Return the (X, Y) coordinate for the center point of the cell that contains the specified text.  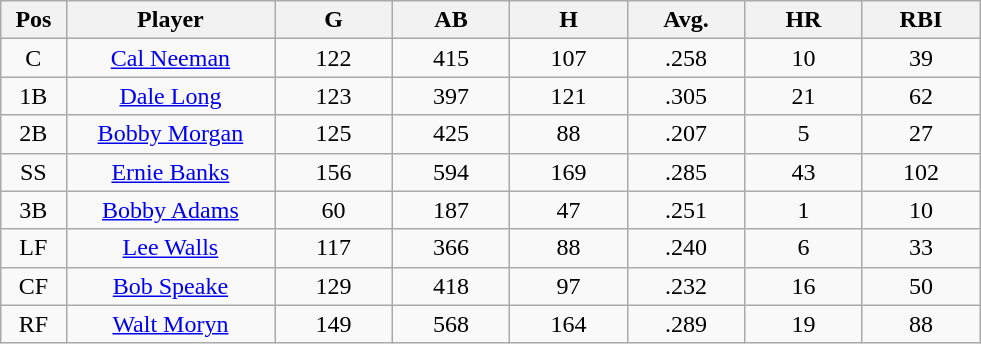
594 (450, 172)
.232 (686, 286)
Cal Neeman (170, 58)
3B (34, 210)
1 (804, 210)
Pos (34, 20)
Walt Moryn (170, 324)
.251 (686, 210)
102 (921, 172)
Bobby Morgan (170, 134)
39 (921, 58)
27 (921, 134)
LF (34, 248)
.285 (686, 172)
Bob Speake (170, 286)
AB (450, 20)
C (34, 58)
123 (334, 96)
G (334, 20)
.258 (686, 58)
117 (334, 248)
397 (450, 96)
Dale Long (170, 96)
16 (804, 286)
568 (450, 324)
RBI (921, 20)
187 (450, 210)
Avg. (686, 20)
129 (334, 286)
122 (334, 58)
.207 (686, 134)
21 (804, 96)
.240 (686, 248)
Lee Walls (170, 248)
.305 (686, 96)
SS (34, 172)
1B (34, 96)
RF (34, 324)
60 (334, 210)
Player (170, 20)
425 (450, 134)
19 (804, 324)
.289 (686, 324)
164 (568, 324)
169 (568, 172)
366 (450, 248)
415 (450, 58)
149 (334, 324)
107 (568, 58)
47 (568, 210)
6 (804, 248)
50 (921, 286)
Bobby Adams (170, 210)
33 (921, 248)
156 (334, 172)
62 (921, 96)
43 (804, 172)
418 (450, 286)
2B (34, 134)
125 (334, 134)
CF (34, 286)
5 (804, 134)
97 (568, 286)
HR (804, 20)
121 (568, 96)
Ernie Banks (170, 172)
H (568, 20)
